Identify which cell holds the provided text, then report its [x, y] central coordinate. 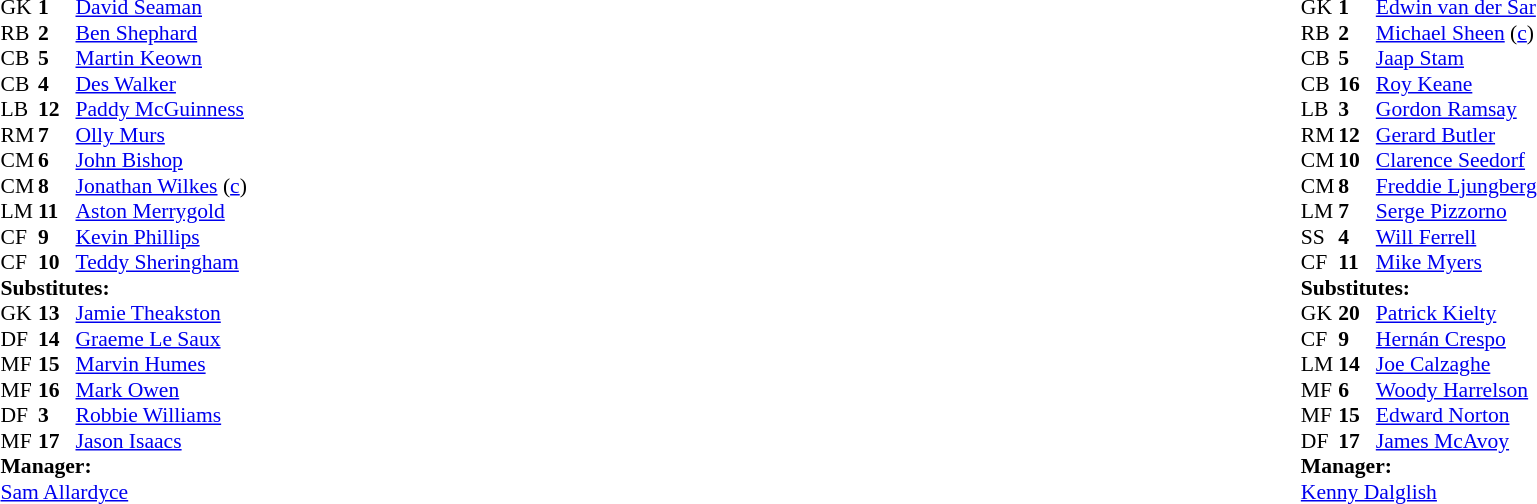
Mark Owen [162, 390]
Michael Sheen (c) [1456, 33]
Des Walker [162, 84]
Woody Harrelson [1456, 390]
James McAvoy [1456, 441]
Kevin Phillips [162, 237]
Joe Calzaghe [1456, 365]
Mike Myers [1456, 263]
Gordon Ramsay [1456, 109]
Clarence Seedorf [1456, 161]
20 [1357, 313]
Edward Norton [1456, 415]
Hernán Crespo [1456, 339]
Aston Merrygold [162, 211]
Jaap Stam [1456, 59]
Ben Shephard [162, 33]
Paddy McGuinness [162, 109]
Graeme Le Saux [162, 339]
Freddie Ljungberg [1456, 186]
Marvin Humes [162, 365]
13 [57, 313]
Patrick Kielty [1456, 313]
Roy Keane [1456, 84]
Serge Pizzorno [1456, 211]
Olly Murs [162, 135]
Teddy Sheringham [162, 263]
Jason Isaacs [162, 441]
SS [1320, 237]
John Bishop [162, 161]
Gerard Butler [1456, 135]
Jamie Theakston [162, 313]
Jonathan Wilkes (c) [162, 186]
Robbie Williams [162, 415]
Will Ferrell [1456, 237]
Martin Keown [162, 59]
